Locate the cell with the specified text and output its (x, y) center coordinate. 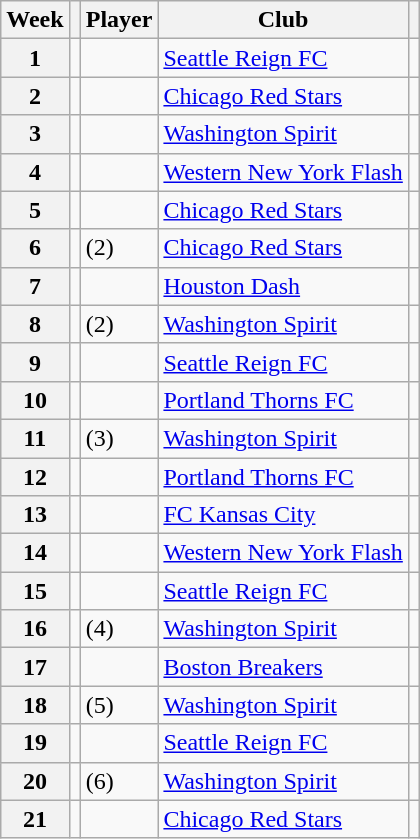
FC Kansas City (283, 515)
21 (35, 819)
(5) (119, 705)
2 (35, 96)
(4) (119, 629)
13 (35, 515)
16 (35, 629)
Houston Dash (283, 286)
Player (119, 20)
14 (35, 553)
11 (35, 438)
(6) (119, 781)
17 (35, 667)
10 (35, 400)
5 (35, 210)
20 (35, 781)
12 (35, 477)
3 (35, 134)
Boston Breakers (283, 667)
6 (35, 248)
4 (35, 172)
7 (35, 286)
15 (35, 591)
19 (35, 743)
1 (35, 58)
(3) (119, 438)
18 (35, 705)
9 (35, 362)
Club (283, 20)
Week (35, 20)
8 (35, 324)
